Extract the (x, y) coordinate from the center of the cell holding the provided text.  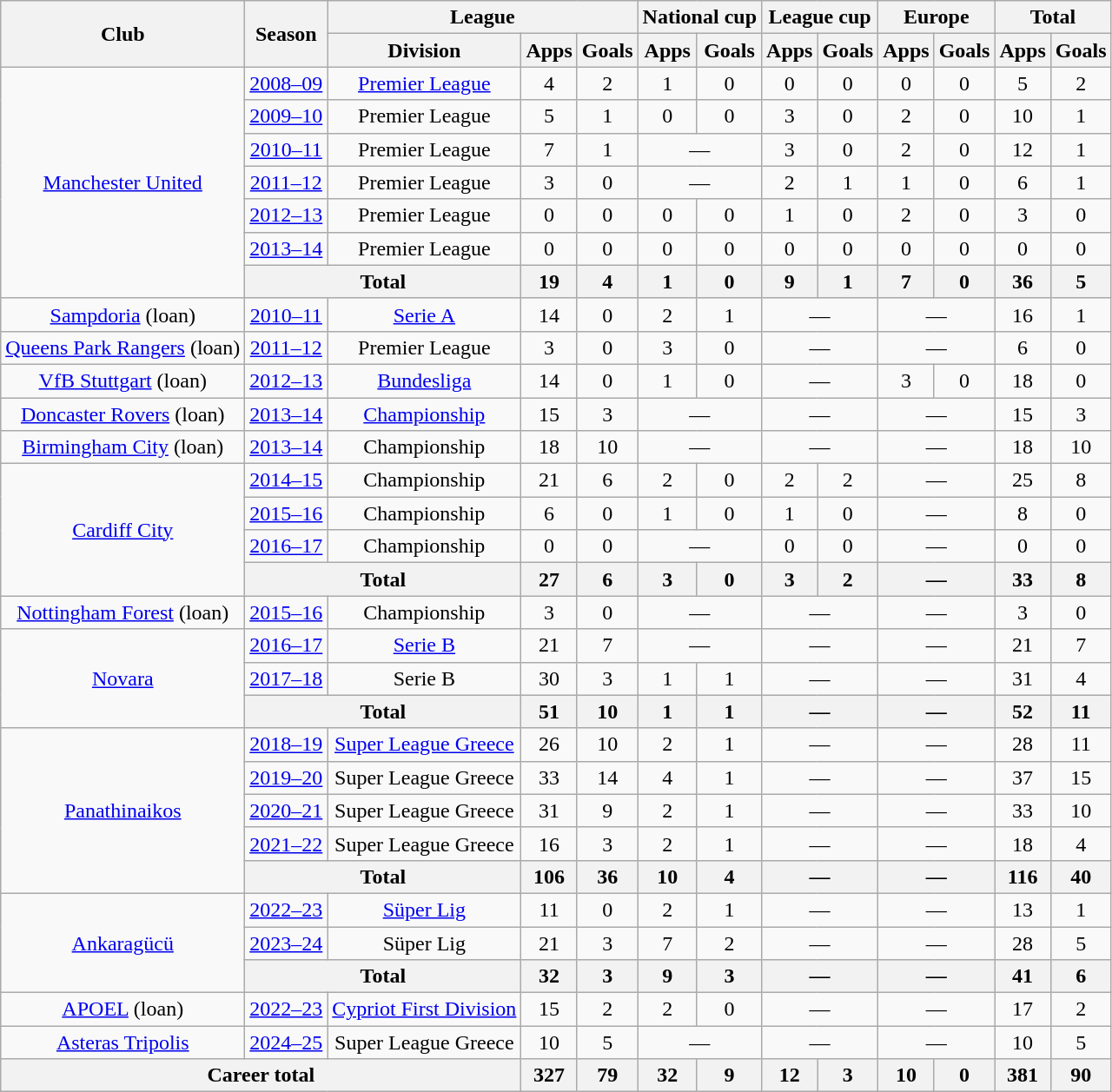
19 (549, 281)
2024–25 (287, 1042)
2017–18 (287, 678)
90 (1081, 1075)
Sampdoria (loan) (123, 314)
17 (1023, 1009)
381 (1023, 1075)
2023–24 (287, 943)
Novara (123, 678)
327 (549, 1075)
2008–09 (287, 83)
30 (549, 678)
Europe (937, 17)
National cup (699, 17)
2009–10 (287, 116)
Division (424, 50)
Cypriot First Division (424, 1009)
Queens Park Rangers (loan) (123, 347)
37 (1023, 778)
2021–22 (287, 844)
25 (1023, 480)
League cup (820, 17)
Career total (261, 1075)
2019–20 (287, 778)
Cardiff City (123, 530)
APOEL (loan) (123, 1009)
Doncaster Rovers (loan) (123, 414)
Bundesliga (424, 381)
Nottingham Forest (loan) (123, 612)
2018–19 (287, 745)
116 (1023, 877)
41 (1023, 976)
106 (549, 877)
Manchester United (123, 182)
League (483, 17)
51 (549, 711)
Ankaragücü (123, 943)
Season (287, 34)
2020–21 (287, 811)
26 (549, 745)
2014–15 (287, 480)
VfB Stuttgart (loan) (123, 381)
Club (123, 34)
Asteras Tripolis (123, 1042)
27 (549, 579)
79 (607, 1075)
Birmingham City (loan) (123, 447)
Serie A (424, 314)
13 (1023, 910)
52 (1023, 711)
Panathinaikos (123, 811)
40 (1081, 877)
